Locate the cell with the specified text and output its [X, Y] center coordinate. 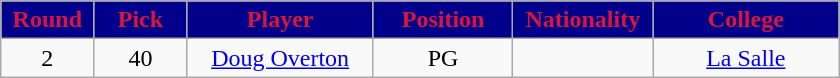
2 [48, 58]
PG [443, 58]
La Salle [746, 58]
Nationality [583, 20]
Position [443, 20]
Round [48, 20]
College [746, 20]
Pick [140, 20]
Doug Overton [280, 58]
40 [140, 58]
Player [280, 20]
